Determine the [X, Y] coordinate at the center of the cell enclosing the given text.  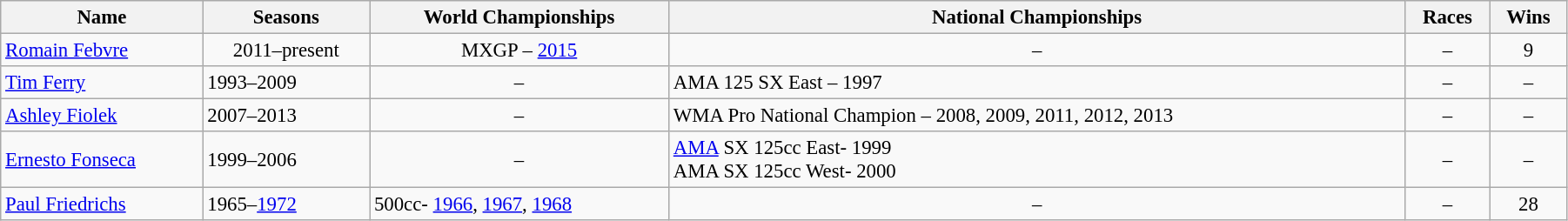
28 [1528, 204]
500cc- 1966, 1967, 1968 [519, 204]
Tim Ferry [102, 83]
World Championships [519, 17]
Ernesto Fonseca [102, 160]
National Championships [1037, 17]
AMA 125 SX East – 1997 [1037, 83]
MXGP – 2015 [519, 50]
2011–present [286, 50]
WMA Pro National Champion – 2008, 2009, 2011, 2012, 2013 [1037, 116]
2007–2013 [286, 116]
Romain Febvre [102, 50]
Name [102, 17]
Paul Friedrichs [102, 204]
Seasons [286, 17]
1965–1972 [286, 204]
1993–2009 [286, 83]
Races [1448, 17]
Wins [1528, 17]
AMA SX 125cc East- 1999AMA SX 125cc West- 2000 [1037, 160]
1999–2006 [286, 160]
9 [1528, 50]
Ashley Fiolek [102, 116]
